For the text-containing cell, return its midpoint in [x, y] coordinate format. 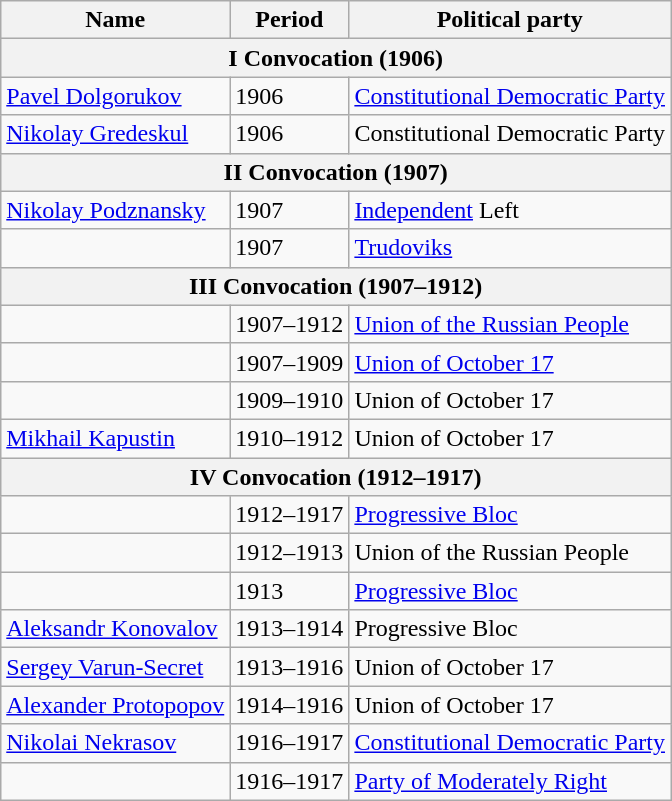
1907–1909 [290, 362]
Name [116, 20]
1913–1916 [290, 667]
Nikolai Nekrasov [116, 743]
1913 [290, 591]
Alexander Protopopov [116, 705]
Nikolay Gredeskul [116, 134]
Period [290, 20]
III Convocation (1907–1912) [336, 286]
II Convocation (1907) [336, 172]
1914–1916 [290, 705]
Mikhail Kapustin [116, 438]
Political party [510, 20]
IV Convocation (1912–1917) [336, 477]
1907–1912 [290, 324]
1909–1910 [290, 400]
1910–1912 [290, 438]
Trudoviks [510, 248]
1912–1913 [290, 553]
Independent Left [510, 210]
Pavel Dolgorukov [116, 96]
Nikolay Podznansky [116, 210]
I Convocation (1906) [336, 58]
1913–1914 [290, 629]
Aleksandr Konovalov [116, 629]
1912–1917 [290, 515]
Party of Moderately Right [510, 781]
Sergey Varun-Secret [116, 667]
